Capture the cell that displays the provided text and extract its (X, Y) central coordinate. 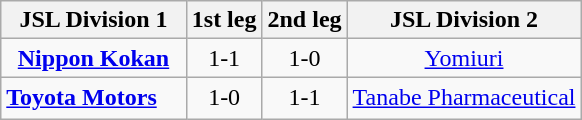
JSL Division 1 (94, 20)
2nd leg (304, 20)
1st leg (224, 20)
Tanabe Pharmaceutical (464, 98)
JSL Division 2 (464, 20)
Toyota Motors (94, 98)
Yomiuri (464, 58)
Nippon Kokan (94, 58)
